Identify which cell holds the provided text, then report its (X, Y) central coordinate. 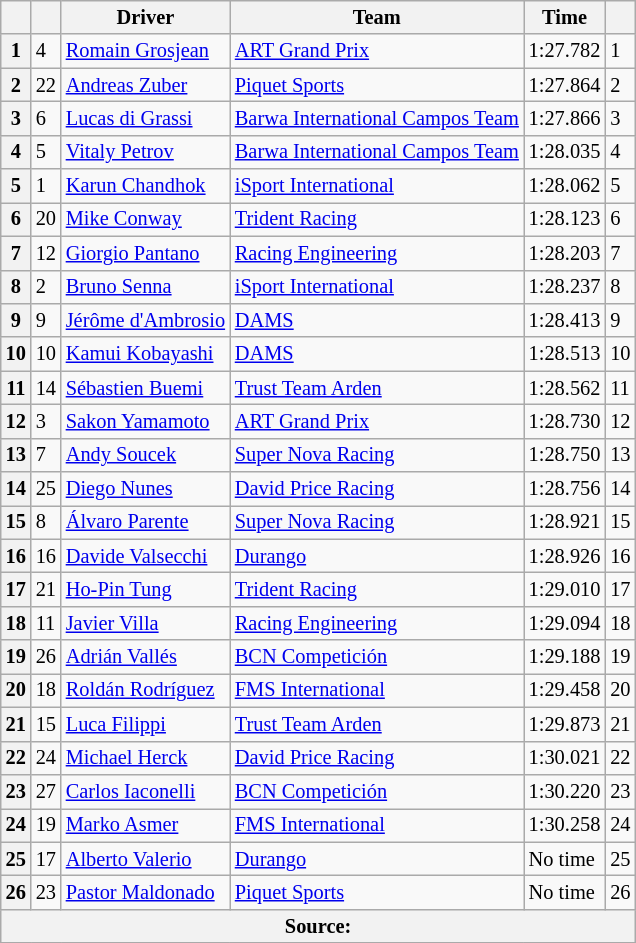
1:28.123 (565, 219)
Giorgio Pantano (146, 253)
1:28.926 (565, 556)
Jérôme d'Ambrosio (146, 320)
Time (565, 17)
Pastor Maldonado (146, 892)
1:29.010 (565, 589)
1:28.730 (565, 421)
Marko Asmer (146, 825)
Driver (146, 17)
1:30.021 (565, 758)
Vitaly Petrov (146, 152)
1:30.220 (565, 791)
1:28.203 (565, 253)
27 (46, 791)
Roldán Rodríguez (146, 690)
1:27.866 (565, 118)
1:30.258 (565, 825)
Karun Chandhok (146, 186)
Alberto Valerio (146, 859)
Diego Nunes (146, 489)
Álvaro Parente (146, 522)
Andy Soucek (146, 455)
Lucas di Grassi (146, 118)
Carlos Iaconelli (146, 791)
Sébastien Buemi (146, 388)
1:28.237 (565, 287)
Source: (318, 926)
1:28.750 (565, 455)
1:28.413 (565, 320)
Luca Filippi (146, 724)
1:28.062 (565, 186)
Ho-Pin Tung (146, 589)
1:28.035 (565, 152)
1:29.188 (565, 657)
Team (377, 17)
Bruno Senna (146, 287)
1:28.921 (565, 522)
Romain Grosjean (146, 51)
1:27.782 (565, 51)
Andreas Zuber (146, 85)
Adrián Vallés (146, 657)
Kamui Kobayashi (146, 354)
Javier Villa (146, 623)
Sakon Yamamoto (146, 421)
1:29.458 (565, 690)
1:29.094 (565, 623)
1:28.562 (565, 388)
Mike Conway (146, 219)
1:29.873 (565, 724)
1:28.756 (565, 489)
Michael Herck (146, 758)
1:28.513 (565, 354)
1:27.864 (565, 85)
Davide Valsecchi (146, 556)
